Return [x, y] of the center of cell containing provided text 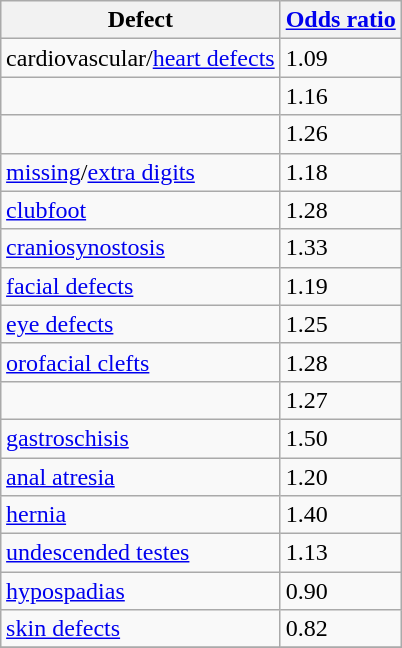
1.16 [340, 96]
1.50 [340, 438]
clubfoot [141, 210]
gastroschisis [141, 438]
1.26 [340, 134]
eye defects [141, 324]
missing/extra digits [141, 172]
Defect [141, 20]
1.13 [340, 553]
craniosynostosis [141, 248]
1.40 [340, 515]
1.18 [340, 172]
skin defects [141, 629]
undescended testes [141, 553]
1.25 [340, 324]
anal atresia [141, 477]
hypospadias [141, 591]
hernia [141, 515]
1.33 [340, 248]
facial defects [141, 286]
1.27 [340, 400]
0.90 [340, 591]
1.20 [340, 477]
orofacial clefts [141, 362]
cardiovascular/heart defects [141, 58]
1.09 [340, 58]
1.19 [340, 286]
Odds ratio [340, 20]
0.82 [340, 629]
